Identify which cell holds the provided text, then report its (X, Y) central coordinate. 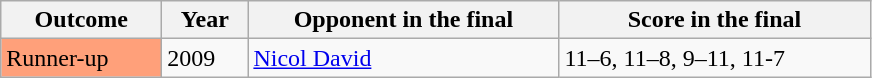
Score in the final (714, 20)
11–6, 11–8, 9–11, 11-7 (714, 58)
2009 (205, 58)
Nicol David (404, 58)
Runner-up (82, 58)
Outcome (82, 20)
Year (205, 20)
Opponent in the final (404, 20)
